Return the (x, y) coordinate for the center point of the cell that contains the specified text.  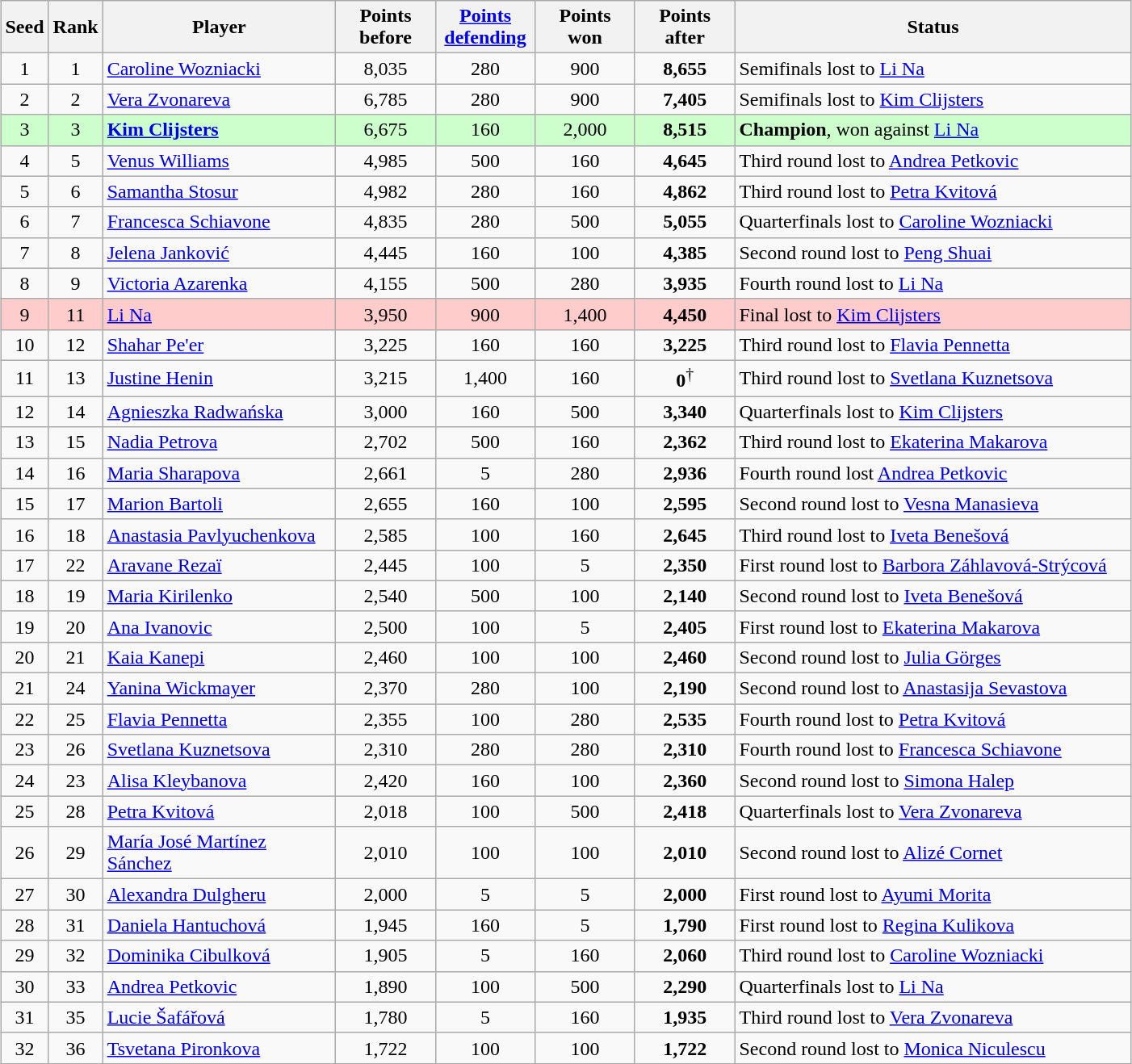
Jelena Janković (220, 253)
First round lost to Ayumi Morita (933, 894)
Second round lost to Anastasija Sevastova (933, 689)
2,350 (685, 565)
Alexandra Dulgheru (220, 894)
Final lost to Kim Clijsters (933, 314)
Flavia Pennetta (220, 719)
1,905 (386, 956)
1,935 (685, 1017)
10 (24, 345)
1,780 (386, 1017)
Maria Sharapova (220, 473)
33 (76, 987)
Points after (685, 27)
Second round lost to Iveta Benešová (933, 596)
Status (933, 27)
Third round lost to Vera Zvonareva (933, 1017)
Fourth round lost Andrea Petkovic (933, 473)
2,585 (386, 534)
2,702 (386, 442)
3,215 (386, 378)
2,190 (685, 689)
Seed (24, 27)
Justine Henin (220, 378)
Agnieszka Radwańska (220, 412)
Second round lost to Alizé Cornet (933, 852)
4,862 (685, 191)
2,595 (685, 504)
2,418 (685, 811)
Samantha Stosur (220, 191)
35 (76, 1017)
4,835 (386, 222)
Second round lost to Julia Görges (933, 657)
María José Martínez Sánchez (220, 852)
Alisa Kleybanova (220, 781)
Kim Clijsters (220, 130)
Kaia Kanepi (220, 657)
6,785 (386, 99)
Second round lost to Monica Niculescu (933, 1048)
2,500 (386, 626)
Dominika Cibulková (220, 956)
4,155 (386, 283)
2,290 (685, 987)
Third round lost to Petra Kvitová (933, 191)
Petra Kvitová (220, 811)
Player (220, 27)
3,000 (386, 412)
Third round lost to Andrea Petkovic (933, 161)
2,362 (685, 442)
2,018 (386, 811)
First round lost to Ekaterina Makarova (933, 626)
2,445 (386, 565)
4,385 (685, 253)
3,950 (386, 314)
27 (24, 894)
Points defending (485, 27)
Lucie Šafářová (220, 1017)
1,790 (685, 925)
2,535 (685, 719)
Venus Williams (220, 161)
2,655 (386, 504)
Third round lost to Caroline Wozniacki (933, 956)
Marion Bartoli (220, 504)
2,140 (685, 596)
1,890 (386, 987)
4,985 (386, 161)
3,935 (685, 283)
Nadia Petrova (220, 442)
5,055 (685, 222)
Second round lost to Vesna Manasieva (933, 504)
First round lost to Regina Kulikova (933, 925)
Third round lost to Ekaterina Makarova (933, 442)
0† (685, 378)
4,645 (685, 161)
1,945 (386, 925)
Semifinals lost to Kim Clijsters (933, 99)
8,515 (685, 130)
2,060 (685, 956)
Quarterfinals lost to Kim Clijsters (933, 412)
2,420 (386, 781)
Yanina Wickmayer (220, 689)
Fourth round lost to Francesca Schiavone (933, 750)
36 (76, 1048)
Victoria Azarenka (220, 283)
Fourth round lost to Li Na (933, 283)
4 (24, 161)
Aravane Rezaï (220, 565)
Daniela Hantuchová (220, 925)
Second round lost to Peng Shuai (933, 253)
7,405 (685, 99)
2,936 (685, 473)
Vera Zvonareva (220, 99)
6,675 (386, 130)
4,982 (386, 191)
Champion, won against Li Na (933, 130)
Rank (76, 27)
Francesca Schiavone (220, 222)
2,370 (386, 689)
Points won (585, 27)
8,655 (685, 69)
Quarterfinals lost to Caroline Wozniacki (933, 222)
Ana Ivanovic (220, 626)
Points before (386, 27)
4,445 (386, 253)
Second round lost to Simona Halep (933, 781)
Svetlana Kuznetsova (220, 750)
Third round lost to Iveta Benešová (933, 534)
2,355 (386, 719)
Maria Kirilenko (220, 596)
2,540 (386, 596)
Tsvetana Pironkova (220, 1048)
Third round lost to Svetlana Kuznetsova (933, 378)
2,661 (386, 473)
2,405 (685, 626)
Fourth round lost to Petra Kvitová (933, 719)
3,340 (685, 412)
Shahar Pe'er (220, 345)
Anastasia Pavlyuchenkova (220, 534)
8,035 (386, 69)
Semifinals lost to Li Na (933, 69)
Quarterfinals lost to Vera Zvonareva (933, 811)
2,360 (685, 781)
Third round lost to Flavia Pennetta (933, 345)
Caroline Wozniacki (220, 69)
Quarterfinals lost to Li Na (933, 987)
2,645 (685, 534)
First round lost to Barbora Záhlavová-Strýcová (933, 565)
Andrea Petkovic (220, 987)
Li Na (220, 314)
4,450 (685, 314)
